Output the [X, Y] coordinate of the center of the cell containing the given text.  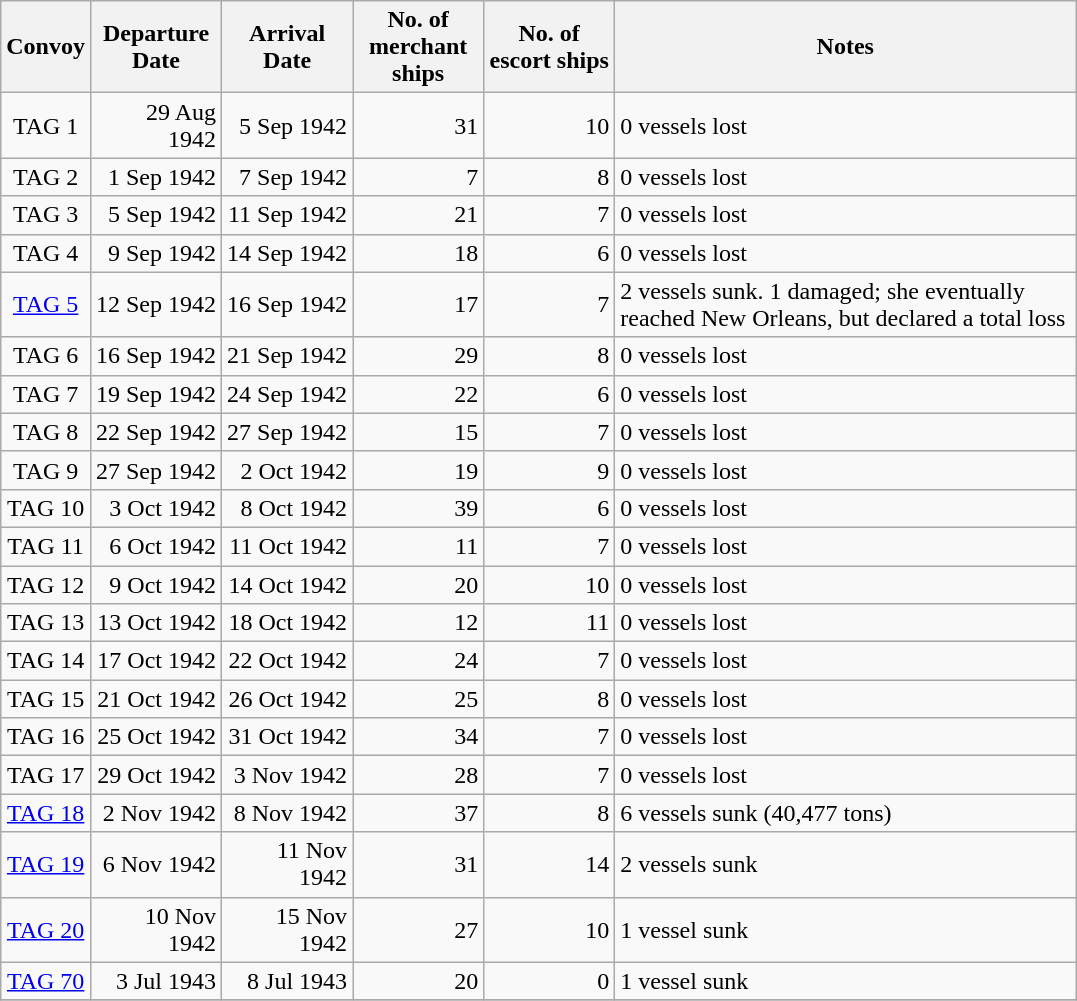
TAG 6 [46, 356]
3 Nov 1942 [288, 775]
9 [550, 470]
24 [418, 661]
31 Oct 1942 [288, 737]
1 Sep 1942 [156, 177]
9 Oct 1942 [156, 585]
TAG 8 [46, 432]
TAG 16 [46, 737]
TAG 13 [46, 623]
TAG 7 [46, 394]
TAG 15 [46, 699]
ArrivalDate [288, 47]
2 Nov 1942 [156, 813]
14 Sep 1942 [288, 253]
TAG 9 [46, 470]
TAG 12 [46, 585]
Notes [846, 47]
No. of merchant ships [418, 47]
37 [418, 813]
TAG 18 [46, 813]
22 Sep 1942 [156, 432]
12 [418, 623]
DepartureDate [156, 47]
TAG 70 [46, 981]
22 Oct 1942 [288, 661]
TAG 3 [46, 215]
19 [418, 470]
15 Nov 1942 [288, 930]
No. of escort ships [550, 47]
TAG 19 [46, 864]
11 Nov 1942 [288, 864]
21 [418, 215]
3 Jul 1943 [156, 981]
28 [418, 775]
19 Sep 1942 [156, 394]
14 Oct 1942 [288, 585]
18 [418, 253]
TAG 2 [46, 177]
34 [418, 737]
17 [418, 304]
3 Oct 1942 [156, 508]
TAG 20 [46, 930]
TAG 4 [46, 253]
TAG 14 [46, 661]
8 Jul 1943 [288, 981]
29 [418, 356]
27 [418, 930]
TAG 17 [46, 775]
29 Oct 1942 [156, 775]
TAG 11 [46, 546]
21 Oct 1942 [156, 699]
Convoy [46, 47]
12 Sep 1942 [156, 304]
TAG 1 [46, 126]
15 [418, 432]
22 [418, 394]
10 Nov 1942 [156, 930]
25 Oct 1942 [156, 737]
6 Oct 1942 [156, 546]
2 vessels sunk. 1 damaged; she eventually reached New Orleans, but declared a total loss [846, 304]
13 Oct 1942 [156, 623]
7 Sep 1942 [288, 177]
14 [550, 864]
11 Oct 1942 [288, 546]
18 Oct 1942 [288, 623]
9 Sep 1942 [156, 253]
2 Oct 1942 [288, 470]
17 Oct 1942 [156, 661]
25 [418, 699]
2 vessels sunk [846, 864]
8 Nov 1942 [288, 813]
TAG 5 [46, 304]
11 Sep 1942 [288, 215]
6 vessels sunk (40,477 tons) [846, 813]
8 Oct 1942 [288, 508]
0 [550, 981]
29 Aug 1942 [156, 126]
39 [418, 508]
24 Sep 1942 [288, 394]
26 Oct 1942 [288, 699]
6 Nov 1942 [156, 864]
TAG 10 [46, 508]
21 Sep 1942 [288, 356]
